For the text-containing cell, return its midpoint in (X, Y) coordinate format. 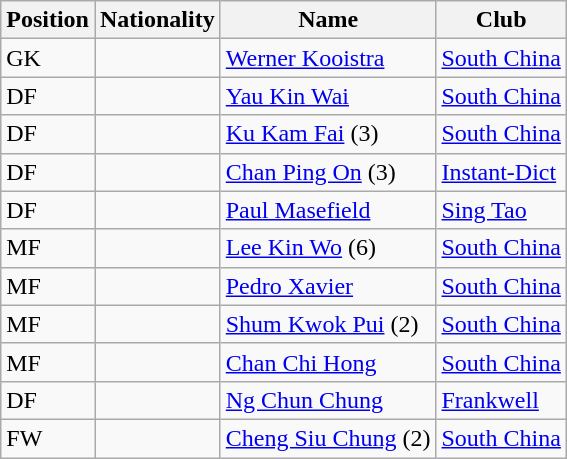
Sing Tao (501, 210)
FW (48, 438)
Werner Kooistra (328, 58)
Ku Kam Fai (3) (328, 134)
Chan Chi Hong (328, 362)
Nationality (157, 20)
Club (501, 20)
Name (328, 20)
Paul Masefield (328, 210)
Frankwell (501, 400)
Yau Kin Wai (328, 96)
Ng Chun Chung (328, 400)
GK (48, 58)
Chan Ping On (3) (328, 172)
Cheng Siu Chung (2) (328, 438)
Instant-Dict (501, 172)
Position (48, 20)
Pedro Xavier (328, 286)
Shum Kwok Pui (2) (328, 324)
Lee Kin Wo (6) (328, 248)
